Return the [X, Y] coordinate for the center point of the cell that contains the specified text.  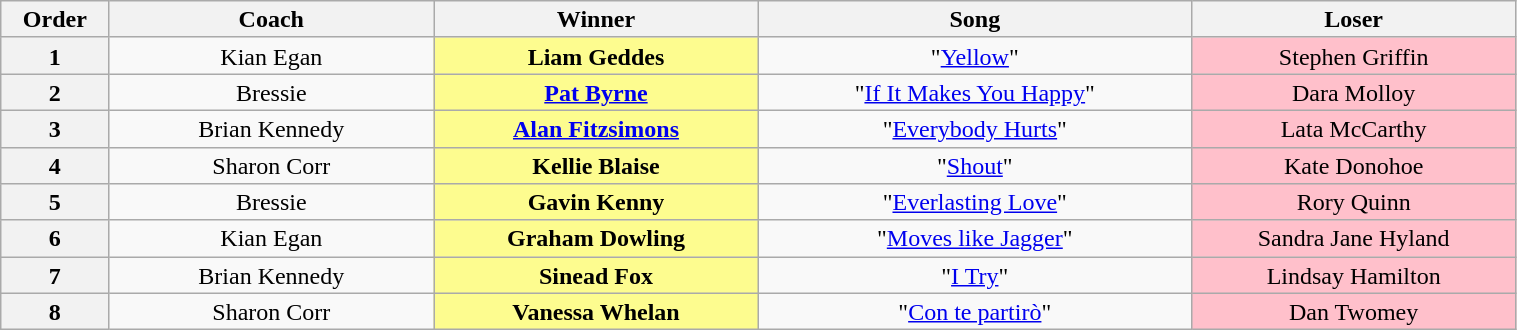
Dara Molloy [1354, 92]
2 [55, 92]
7 [55, 276]
Kellie Blaise [596, 166]
4 [55, 166]
8 [55, 312]
"Yellow" [974, 56]
Sandra Jane Hyland [1354, 238]
"Everybody Hurts" [974, 128]
Liam Geddes [596, 56]
Pat Byrne [596, 92]
Graham Dowling [596, 238]
Vanessa Whelan [596, 312]
Gavin Kenny [596, 202]
Coach [272, 20]
"Moves like Jagger" [974, 238]
"I Try" [974, 276]
Lata McCarthy [1354, 128]
Stephen Griffin [1354, 56]
Sinead Fox [596, 276]
6 [55, 238]
"Shout" [974, 166]
3 [55, 128]
Song [974, 20]
Loser [1354, 20]
Lindsay Hamilton [1354, 276]
"Con te partirò" [974, 312]
"Everlasting Love" [974, 202]
Kate Donohoe [1354, 166]
"If It Makes You Happy" [974, 92]
Dan Twomey [1354, 312]
5 [55, 202]
Winner [596, 20]
Rory Quinn [1354, 202]
1 [55, 56]
Order [55, 20]
Alan Fitzsimons [596, 128]
